Locate the cell with the specified text and output its [X, Y] center coordinate. 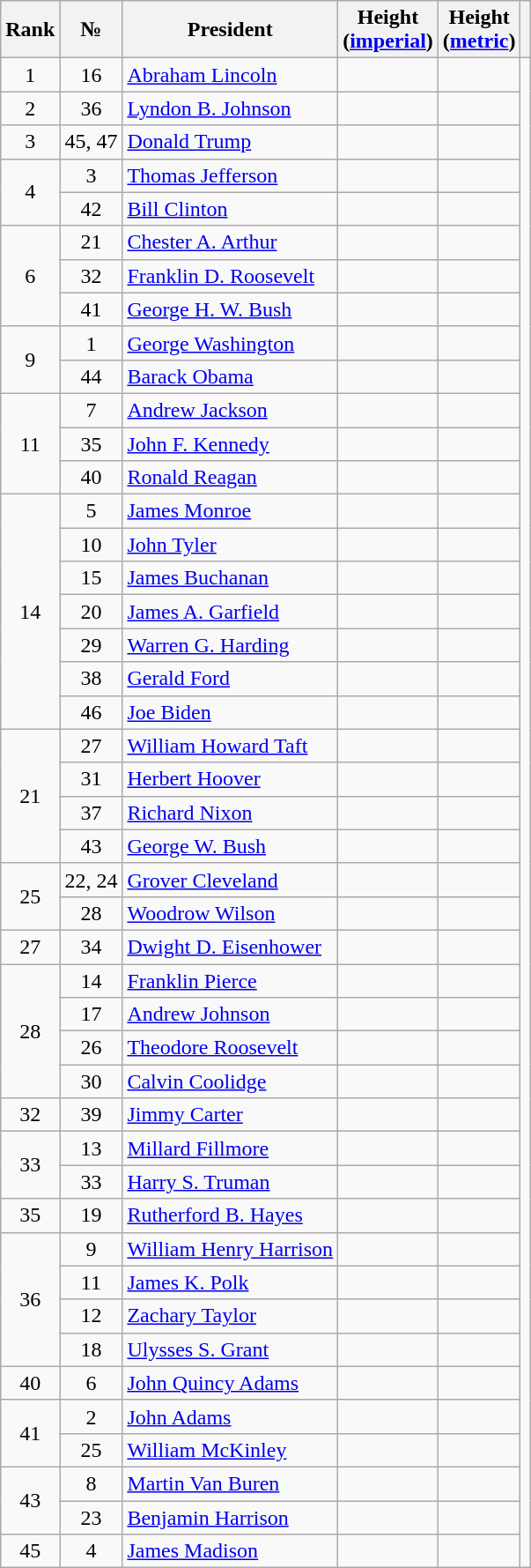
William Henry Harrison [231, 1249]
37 [92, 813]
Millard Fillmore [231, 1148]
Benjamin Harrison [231, 1517]
45, 47 [92, 142]
Rank [30, 30]
Martin Van Buren [231, 1483]
Bill Clinton [231, 209]
Richard Nixon [231, 813]
William McKinley [231, 1450]
Calvin Coolidge [231, 1081]
10 [92, 545]
John Quincy Adams [231, 1383]
Barack Obama [231, 376]
39 [92, 1115]
29 [92, 645]
5 [92, 511]
45 [30, 1551]
Andrew Johnson [231, 1014]
44 [92, 376]
Abraham Lincoln [231, 75]
Warren G. Harding [231, 645]
23 [92, 1517]
James K. Polk [231, 1282]
Donald Trump [231, 142]
16 [92, 75]
Chester A. Arthur [231, 242]
Franklin Pierce [231, 981]
22, 24 [92, 880]
John Adams [231, 1416]
Theodore Roosevelt [231, 1048]
William Howard Taft [231, 746]
13 [92, 1148]
17 [92, 1014]
Height(metric) [479, 30]
President [231, 30]
Thomas Jefferson [231, 175]
34 [92, 947]
George H. W. Bush [231, 309]
James Madison [231, 1551]
20 [92, 612]
George Washington [231, 343]
Lyndon B. Johnson [231, 108]
Height(imperial) [388, 30]
Franklin D. Roosevelt [231, 276]
Woodrow Wilson [231, 913]
Herbert Hoover [231, 779]
Ronald Reagan [231, 478]
18 [92, 1349]
38 [92, 679]
Jimmy Carter [231, 1115]
31 [92, 779]
Rutherford B. Hayes [231, 1215]
John F. Kennedy [231, 443]
26 [92, 1048]
Harry S. Truman [231, 1182]
Grover Cleveland [231, 880]
19 [92, 1215]
7 [92, 410]
George W. Bush [231, 846]
James Buchanan [231, 578]
Dwight D. Eisenhower [231, 947]
Ulysses S. Grant [231, 1349]
James A. Garfield [231, 612]
№ [92, 30]
15 [92, 578]
12 [92, 1316]
46 [92, 712]
John Tyler [231, 545]
Gerald Ford [231, 679]
Andrew Jackson [231, 410]
Zachary Taylor [231, 1316]
Joe Biden [231, 712]
42 [92, 209]
30 [92, 1081]
8 [92, 1483]
James Monroe [231, 511]
